Search for the cell housing the specified text and yield its [X, Y] center coordinate. 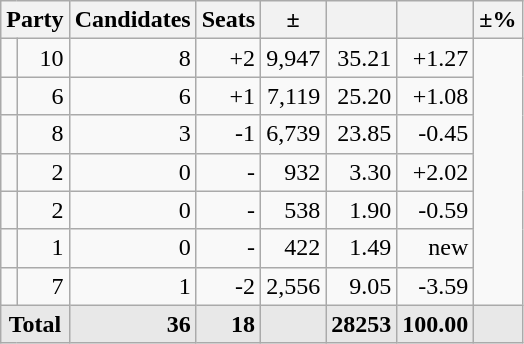
932 [294, 172]
9.05 [362, 286]
+2.02 [436, 172]
Seats [228, 20]
-3.59 [436, 286]
7,119 [294, 96]
+1.27 [436, 58]
-0.45 [436, 134]
3.30 [362, 172]
+2 [228, 58]
6,739 [294, 134]
Party [35, 20]
23.85 [362, 134]
-2 [228, 286]
35.21 [362, 58]
2,556 [294, 286]
18 [228, 324]
Candidates [132, 20]
1.49 [362, 248]
28253 [362, 324]
10 [43, 58]
Total [35, 324]
9,947 [294, 58]
± [294, 20]
±% [498, 20]
422 [294, 248]
new [436, 248]
100.00 [436, 324]
36 [132, 324]
+1 [228, 96]
-1 [228, 134]
1.90 [362, 210]
+1.08 [436, 96]
3 [132, 134]
7 [43, 286]
538 [294, 210]
-0.59 [436, 210]
25.20 [362, 96]
